For the text-containing cell, return its midpoint in (x, y) coordinate format. 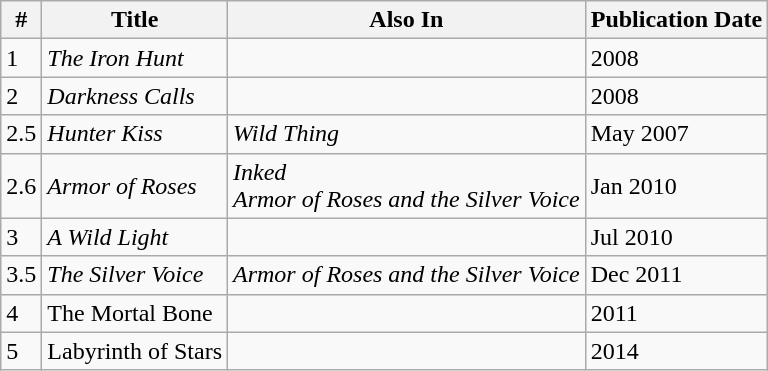
1 (22, 58)
Publication Date (676, 20)
Title (135, 20)
4 (22, 313)
3.5 (22, 275)
2.6 (22, 186)
May 2007 (676, 134)
# (22, 20)
Labyrinth of Stars (135, 351)
A Wild Light (135, 237)
Wild Thing (407, 134)
3 (22, 237)
2.5 (22, 134)
Dec 2011 (676, 275)
InkedArmor of Roses and the Silver Voice (407, 186)
Hunter Kiss (135, 134)
2011 (676, 313)
2014 (676, 351)
5 (22, 351)
The Mortal Bone (135, 313)
Jul 2010 (676, 237)
The Iron Hunt (135, 58)
The Silver Voice (135, 275)
Jan 2010 (676, 186)
Armor of Roses (135, 186)
Also In (407, 20)
Armor of Roses and the Silver Voice (407, 275)
2 (22, 96)
Darkness Calls (135, 96)
